Identify which cell holds the provided text, then report its [X, Y] central coordinate. 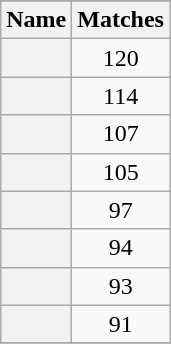
105 [121, 172]
Matches [121, 20]
Name [36, 20]
94 [121, 248]
97 [121, 210]
91 [121, 324]
120 [121, 58]
107 [121, 134]
93 [121, 286]
114 [121, 96]
